For the text-containing cell, return its midpoint in [x, y] coordinate format. 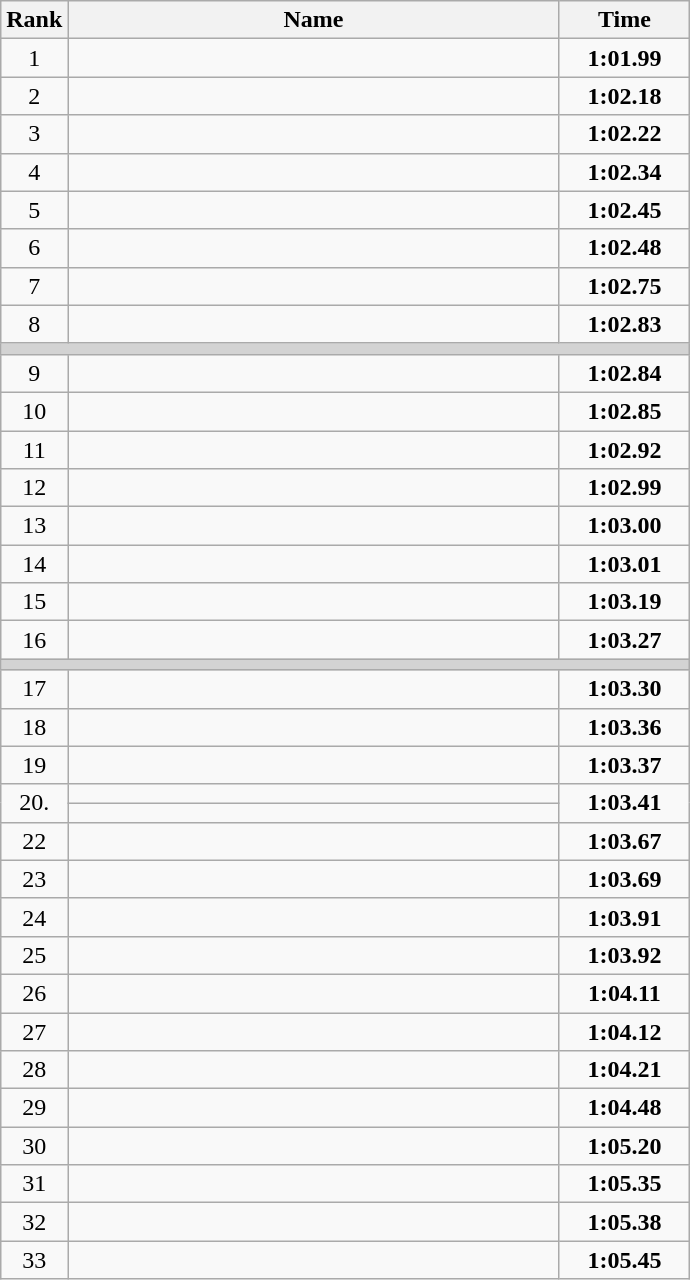
1 [34, 58]
16 [34, 640]
14 [34, 564]
Time [624, 20]
1:04.11 [624, 993]
30 [34, 1146]
20. [34, 803]
9 [34, 373]
32 [34, 1222]
3 [34, 134]
22 [34, 841]
15 [34, 602]
18 [34, 727]
1:05.45 [624, 1260]
8 [34, 324]
1:03.37 [624, 765]
17 [34, 689]
29 [34, 1108]
31 [34, 1184]
1:04.48 [624, 1108]
23 [34, 879]
1:03.91 [624, 917]
1:02.83 [624, 324]
28 [34, 1070]
1:03.92 [624, 955]
2 [34, 96]
26 [34, 993]
5 [34, 210]
1:03.69 [624, 879]
1:02.34 [624, 172]
33 [34, 1260]
Rank [34, 20]
1:02.48 [624, 248]
19 [34, 765]
13 [34, 526]
1:03.01 [624, 564]
1:02.22 [624, 134]
1:02.85 [624, 411]
1:05.35 [624, 1184]
1:02.75 [624, 286]
1:03.67 [624, 841]
1:02.18 [624, 96]
7 [34, 286]
1:04.21 [624, 1070]
1:02.92 [624, 449]
24 [34, 917]
11 [34, 449]
1:05.38 [624, 1222]
1:04.12 [624, 1031]
1:03.19 [624, 602]
6 [34, 248]
27 [34, 1031]
1:02.84 [624, 373]
Name [314, 20]
4 [34, 172]
1:02.45 [624, 210]
1:03.30 [624, 689]
1:01.99 [624, 58]
25 [34, 955]
1:03.36 [624, 727]
1:03.00 [624, 526]
1:03.41 [624, 803]
10 [34, 411]
1:03.27 [624, 640]
1:05.20 [624, 1146]
1:02.99 [624, 488]
12 [34, 488]
